Find where the given text appears and provide that cell's center as (X, Y) coordinate. 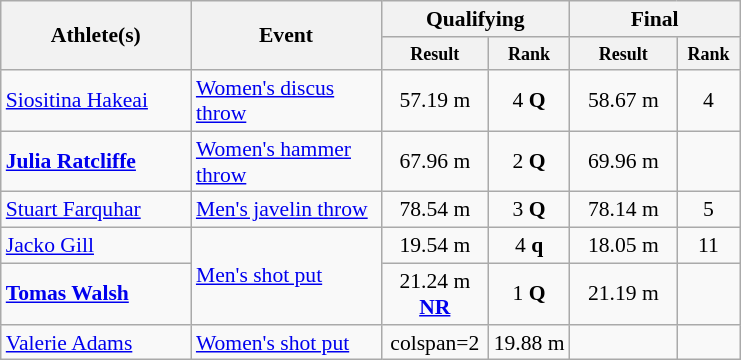
78.14 m (624, 210)
19.54 m (435, 246)
78.54 m (435, 210)
Men's shot put (286, 276)
18.05 m (624, 246)
3 Q (530, 210)
Men's javelin throw (286, 210)
Women's hammer throw (286, 162)
58.67 m (624, 100)
1 Q (530, 294)
Athlete(s) (96, 36)
Stuart Farquhar (96, 210)
Qualifying (476, 19)
21.24 m NR (435, 294)
Event (286, 36)
Tomas Walsh (96, 294)
Julia Ratcliffe (96, 162)
11 (708, 246)
Siositina Hakeai (96, 100)
5 (708, 210)
Final (655, 19)
Women's discus throw (286, 100)
21.19 m (624, 294)
67.96 m (435, 162)
57.19 m (435, 100)
69.96 m (624, 162)
2 Q (530, 162)
4 Q (530, 100)
4 (708, 100)
4 q (530, 246)
Jacko Gill (96, 246)
